For the text-containing cell, return its midpoint in [X, Y] coordinate format. 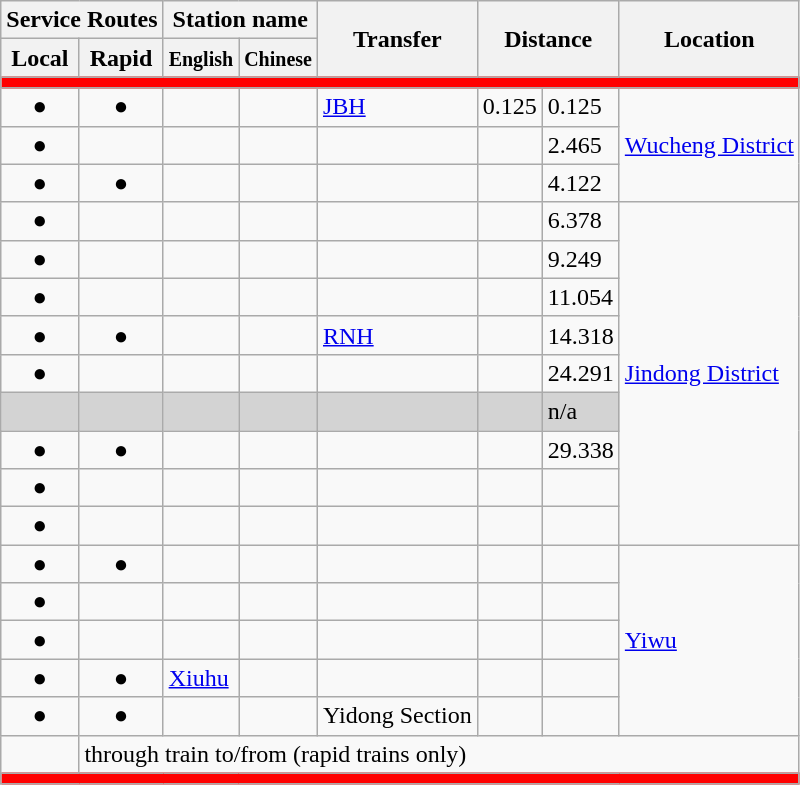
24.291 [580, 373]
9.249 [580, 259]
Local [40, 58]
Xiuhu [201, 678]
Service Routes [82, 20]
Jindong District [709, 374]
Station name [240, 20]
6.378 [580, 221]
n/a [580, 411]
Distance [548, 39]
Rapid [121, 58]
Chinese [278, 58]
Transfer [397, 39]
JBH [397, 107]
English [201, 58]
through train to/from (rapid trains only) [440, 754]
Wucheng District [709, 145]
RNH [397, 335]
Yiwu [709, 640]
2.465 [580, 145]
14.318 [580, 335]
Location [709, 39]
11.054 [580, 297]
29.338 [580, 449]
Yidong Section [397, 716]
4.122 [580, 183]
